Output the (x, y) coordinate of the center of the cell containing the given text.  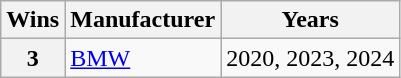
Manufacturer (143, 20)
Years (310, 20)
2020, 2023, 2024 (310, 58)
3 (33, 58)
BMW (143, 58)
Wins (33, 20)
